Return (x, y) of the center of cell containing provided text 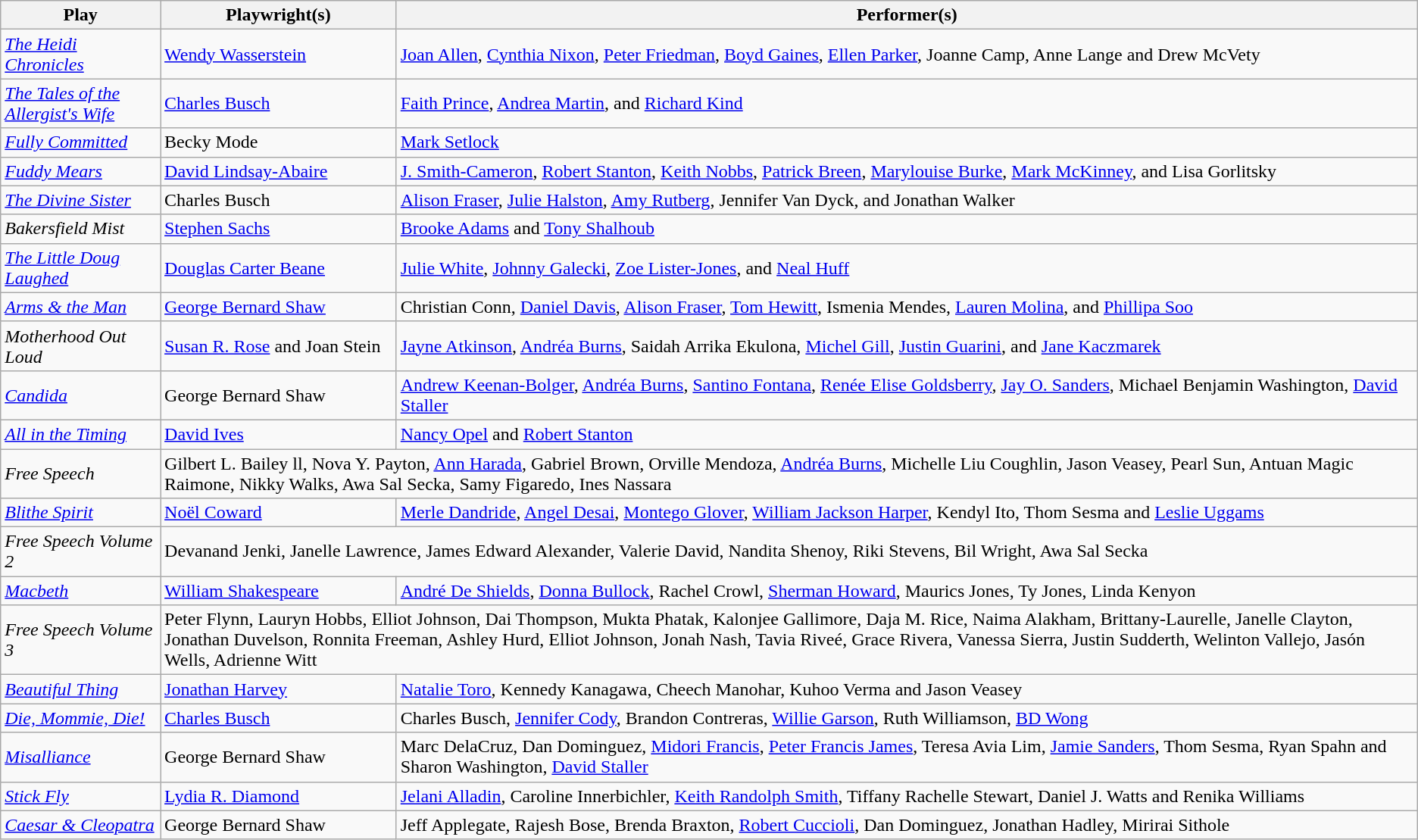
Charles Busch, Jennifer Cody, Brandon Contreras, Willie Garson, Ruth Williamson, BD Wong (907, 718)
The Divine Sister (80, 200)
Christian Conn, Daniel Davis, Alison Fraser, Tom Hewitt, Ismenia Mendes, Lauren Molina, and Phillipa Soo (907, 307)
Free Speech Volume 3 (80, 640)
Free Speech Volume 2 (80, 551)
Julie White, Johnny Galecki, Zoe Lister-Jones, and Neal Huff (907, 268)
Misalliance (80, 757)
Nancy Opel and Robert Stanton (907, 434)
Andrew Keenan-Bolger, Andréa Burns, Santino Fontana, Renée Elise Goldsberry, Jay O. Sanders, Michael Benjamin Washington, David Staller (907, 395)
Jayne Atkinson, Andréa Burns, Saidah Arrika Ekulona, Michel Gill, Justin Guarini, and Jane Kaczmarek (907, 345)
Arms & the Man (80, 307)
André De Shields, Donna Bullock, Rachel Crowl, Sherman Howard, Maurics Jones, Ty Jones, Linda Kenyon (907, 591)
Alison Fraser, Julie Halston, Amy Rutberg, Jennifer Van Dyck, and Jonathan Walker (907, 200)
Joan Allen, Cynthia Nixon, Peter Friedman, Boyd Gaines, Ellen Parker, Joanne Camp, Anne Lange and Drew McVety (907, 55)
Wendy Wasserstein (279, 55)
Macbeth (80, 591)
The Tales of the Allergist's Wife (80, 103)
Performer(s) (907, 15)
Mark Setlock (907, 142)
All in the Timing (80, 434)
Blithe Spirit (80, 513)
David Lindsay-Abaire (279, 171)
Motherhood Out Loud (80, 345)
Lydia R. Diamond (279, 796)
William Shakespeare (279, 591)
Jelani Alladin, Caroline Innerbichler, Keith Randolph Smith, Tiffany Rachelle Stewart, Daniel J. Watts and Renika Williams (907, 796)
Becky Mode (279, 142)
Free Speech (80, 473)
J. Smith-Cameron, Robert Stanton, Keith Nobbs, Patrick Breen, Marylouise Burke, Mark McKinney, and Lisa Gorlitsky (907, 171)
Brooke Adams and Tony Shalhoub (907, 229)
Jeff Applegate, Rajesh Bose, Brenda Braxton, Robert Cuccioli, Dan Dominguez, Jonathan Hadley, Mirirai Sithole (907, 825)
Bakersfield Mist (80, 229)
The Heidi Chronicles (80, 55)
Fuddy Mears (80, 171)
Merle Dandride, Angel Desai, Montego Glover, William Jackson Harper, Kendyl Ito, Thom Sesma and Leslie Uggams (907, 513)
Candida (80, 395)
Faith Prince, Andrea Martin, and Richard Kind (907, 103)
Jonathan Harvey (279, 689)
Susan R. Rose and Joan Stein (279, 345)
Caesar & Cleopatra (80, 825)
Noël Coward (279, 513)
Fully Committed (80, 142)
Stephen Sachs (279, 229)
Devanand Jenki, Janelle Lawrence, James Edward Alexander, Valerie David, Nandita Shenoy, Riki Stevens, Bil Wright, Awa Sal Secka (789, 551)
Douglas Carter Beane (279, 268)
Play (80, 15)
David Ives (279, 434)
Natalie Toro, Kennedy Kanagawa, Cheech Manohar, Kuhoo Verma and Jason Veasey (907, 689)
The Little Doug Laughed (80, 268)
Die, Mommie, Die! (80, 718)
Stick Fly (80, 796)
Beautiful Thing (80, 689)
Playwright(s) (279, 15)
